Capture the cell that displays the provided text and extract its (X, Y) central coordinate. 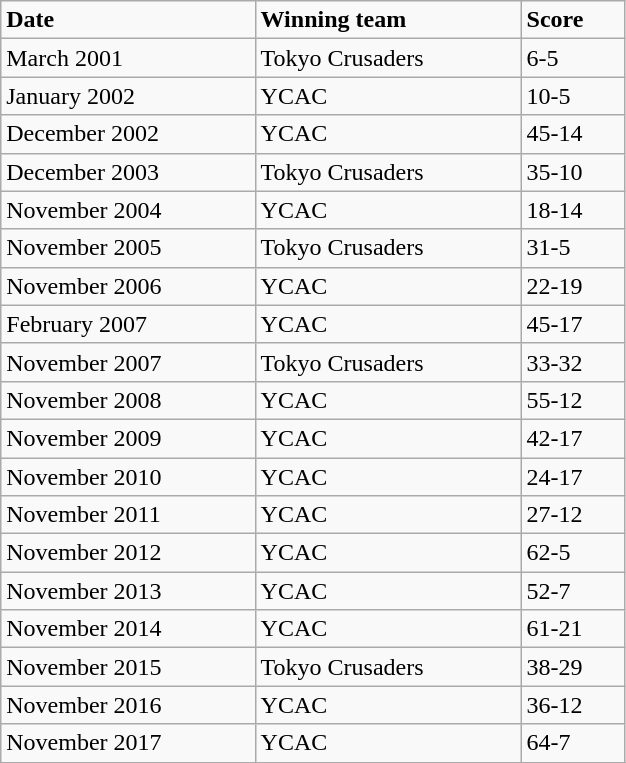
52-7 (573, 591)
31-5 (573, 248)
61-21 (573, 629)
64-7 (573, 743)
November 2017 (128, 743)
6-5 (573, 58)
November 2015 (128, 667)
Date (128, 20)
November 2005 (128, 248)
November 2006 (128, 286)
27-12 (573, 515)
November 2013 (128, 591)
45-14 (573, 134)
November 2009 (128, 438)
November 2014 (128, 629)
November 2008 (128, 400)
November 2007 (128, 362)
November 2011 (128, 515)
November 2010 (128, 477)
24-17 (573, 477)
10-5 (573, 96)
35-10 (573, 172)
55-12 (573, 400)
December 2002 (128, 134)
42-17 (573, 438)
38-29 (573, 667)
February 2007 (128, 324)
33-32 (573, 362)
November 2016 (128, 705)
March 2001 (128, 58)
45-17 (573, 324)
November 2012 (128, 553)
22-19 (573, 286)
December 2003 (128, 172)
January 2002 (128, 96)
Score (573, 20)
November 2004 (128, 210)
36-12 (573, 705)
62-5 (573, 553)
Winning team (388, 20)
18-14 (573, 210)
